Locate the cell with the specified text and output its (x, y) center coordinate. 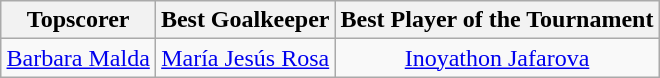
Barbara Malda (78, 58)
María Jesús Rosa (245, 58)
Best Player of the Tournament (497, 20)
Inoyathon Jafarova (497, 58)
Topscorer (78, 20)
Best Goalkeeper (245, 20)
